Return the (X, Y) coordinate for the center point of the cell that contains the specified text.  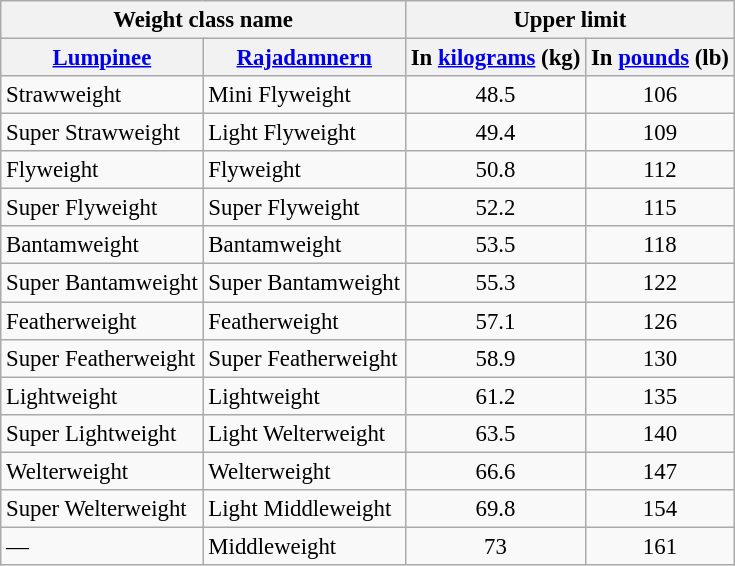
In kilograms (kg) (495, 58)
73 (495, 546)
115 (660, 208)
53.5 (495, 245)
118 (660, 245)
Rajadamnern (304, 58)
154 (660, 509)
Super Strawweight (102, 133)
57.1 (495, 321)
Light Welterweight (304, 433)
50.8 (495, 170)
Light Flyweight (304, 133)
140 (660, 433)
Strawweight (102, 95)
58.9 (495, 358)
69.8 (495, 509)
52.2 (495, 208)
Middleweight (304, 546)
49.4 (495, 133)
48.5 (495, 95)
135 (660, 396)
― (102, 546)
In pounds (lb) (660, 58)
66.6 (495, 471)
Super Welterweight (102, 509)
Light Middleweight (304, 509)
109 (660, 133)
122 (660, 283)
55.3 (495, 283)
Weight class name (204, 20)
130 (660, 358)
Mini Flyweight (304, 95)
147 (660, 471)
61.2 (495, 396)
112 (660, 170)
Super Lightweight (102, 433)
Upper limit (570, 20)
161 (660, 546)
106 (660, 95)
126 (660, 321)
Lumpinee (102, 58)
63.5 (495, 433)
